Pinpoint the cell where the given text exists, returning its (x, y) midpoint coordinate. 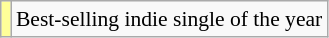
Best-selling indie single of the year (169, 19)
